Capture the cell that displays the provided text and extract its [x, y] central coordinate. 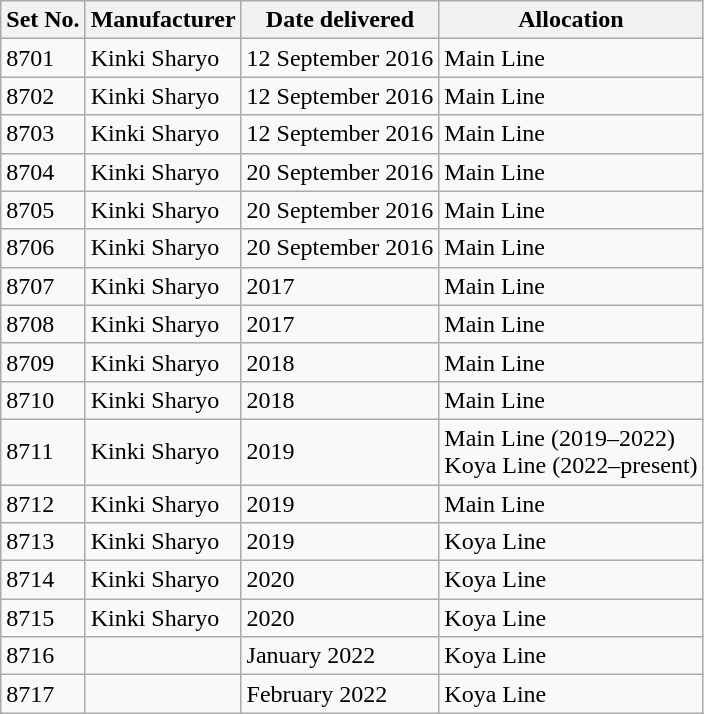
8701 [43, 58]
8703 [43, 134]
Date delivered [340, 20]
8705 [43, 210]
8714 [43, 580]
8706 [43, 248]
January 2022 [340, 656]
8715 [43, 618]
Manufacturer [163, 20]
8712 [43, 503]
Allocation [571, 20]
8708 [43, 324]
8704 [43, 172]
Set No. [43, 20]
8716 [43, 656]
8707 [43, 286]
8717 [43, 694]
February 2022 [340, 694]
8702 [43, 96]
8711 [43, 452]
8710 [43, 400]
Main Line (2019–2022) Koya Line (2022–present) [571, 452]
8713 [43, 542]
8709 [43, 362]
